Provide the [X, Y] coordinate of the cell's center where the given text is located.  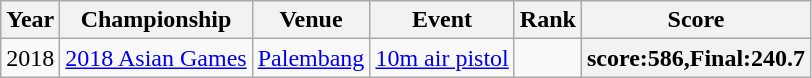
Year [30, 20]
Rank [548, 20]
Championship [156, 20]
2018 Asian Games [156, 58]
Score [696, 20]
Palembang [311, 58]
Venue [311, 20]
2018 [30, 58]
score:586,Final:240.7 [696, 58]
10m air pistol [442, 58]
Event [442, 20]
